Provide the (X, Y) coordinate of the cell's center where the given text is located.  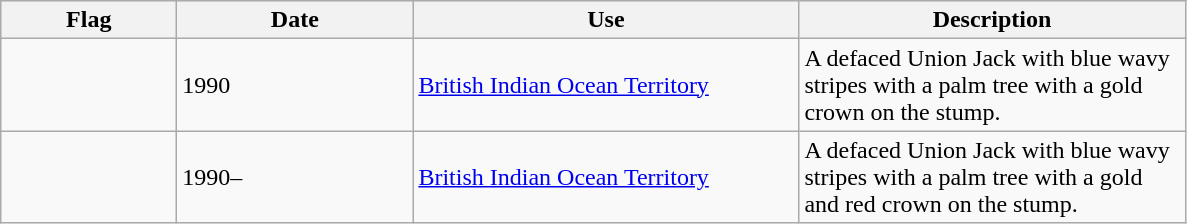
1990 (295, 85)
A defaced Union Jack with blue wavy stripes with a palm tree with a gold crown on the stump. (992, 85)
A defaced Union Jack with blue wavy stripes with a palm tree with a gold and red crown on the stump. (992, 177)
Date (295, 20)
Flag (89, 20)
1990– (295, 177)
Description (992, 20)
Use (606, 20)
